Capture the cell that displays the provided text and extract its (X, Y) central coordinate. 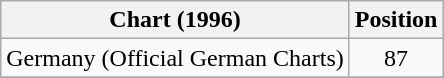
87 (396, 58)
Chart (1996) (175, 20)
Germany (Official German Charts) (175, 58)
Position (396, 20)
